Extract the [x, y] coordinate from the center of the cell holding the provided text.  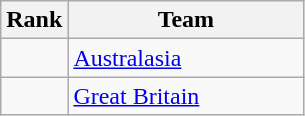
Rank [34, 20]
Team [186, 20]
Australasia [186, 58]
Great Britain [186, 96]
